Output the (x, y) coordinate of the center of the cell containing the given text.  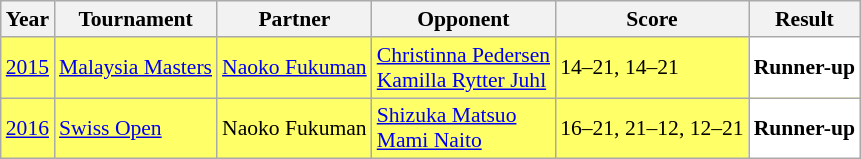
2016 (28, 128)
Tournament (136, 19)
2015 (28, 68)
Partner (294, 19)
Malaysia Masters (136, 68)
Christinna Pedersen Kamilla Rytter Juhl (464, 68)
Year (28, 19)
Result (804, 19)
Swiss Open (136, 128)
14–21, 14–21 (652, 68)
Opponent (464, 19)
Shizuka Matsuo Mami Naito (464, 128)
Score (652, 19)
16–21, 21–12, 12–21 (652, 128)
